Return (x, y) of the center of cell containing provided text 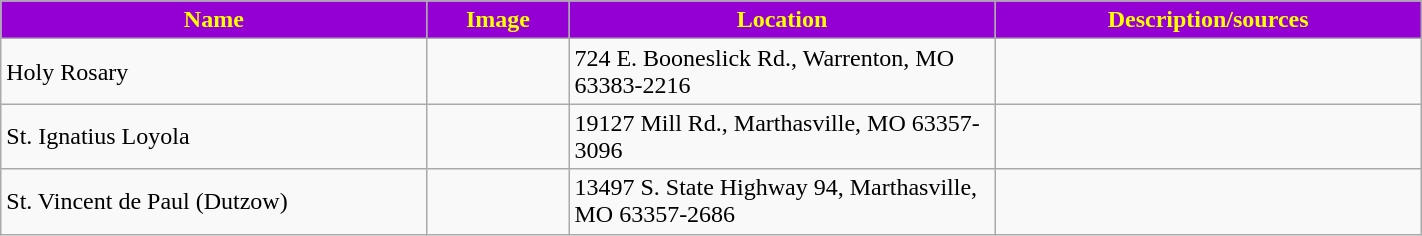
19127 Mill Rd., Marthasville, MO 63357-3096 (782, 136)
Image (498, 20)
Description/sources (1208, 20)
Name (214, 20)
724 E. Booneslick Rd., Warrenton, MO 63383-2216 (782, 72)
St. Ignatius Loyola (214, 136)
Holy Rosary (214, 72)
Location (782, 20)
St. Vincent de Paul (Dutzow) (214, 202)
13497 S. State Highway 94, Marthasville, MO 63357-2686 (782, 202)
